Find where the given text appears and provide that cell's center as [x, y] coordinate. 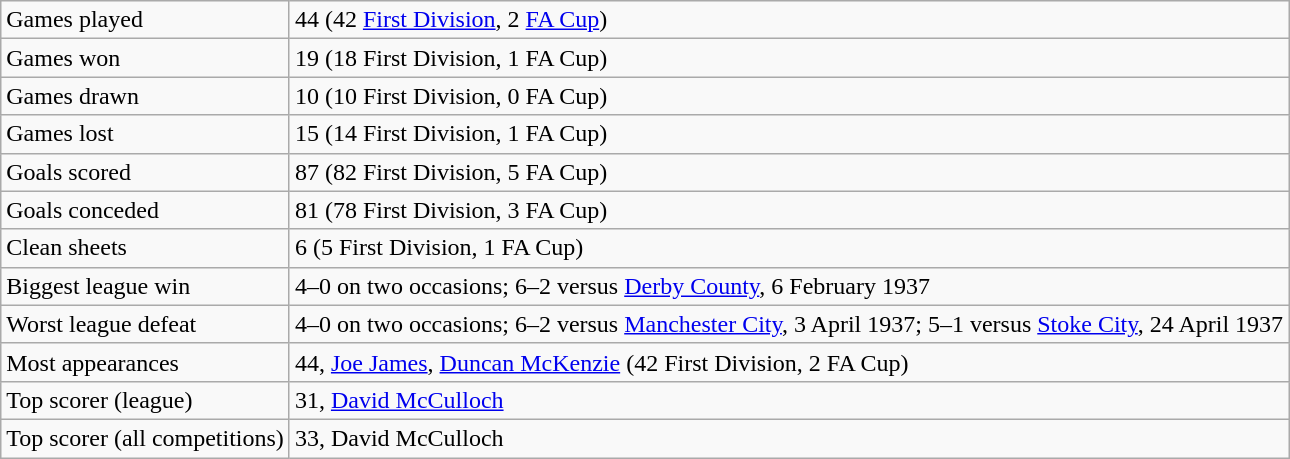
Biggest league win [146, 286]
44 (42 First Division, 2 FA Cup) [788, 20]
4–0 on two occasions; 6–2 versus Derby County, 6 February 1937 [788, 286]
87 (82 First Division, 5 FA Cup) [788, 172]
Worst league defeat [146, 324]
Clean sheets [146, 248]
81 (78 First Division, 3 FA Cup) [788, 210]
19 (18 First Division, 1 FA Cup) [788, 58]
Top scorer (all competitions) [146, 438]
15 (14 First Division, 1 FA Cup) [788, 134]
10 (10 First Division, 0 FA Cup) [788, 96]
31, David McCulloch [788, 400]
4–0 on two occasions; 6–2 versus Manchester City, 3 April 1937; 5–1 versus Stoke City, 24 April 1937 [788, 324]
44, Joe James, Duncan McKenzie (42 First Division, 2 FA Cup) [788, 362]
6 (5 First Division, 1 FA Cup) [788, 248]
Games played [146, 20]
33, David McCulloch [788, 438]
Games drawn [146, 96]
Games lost [146, 134]
Goals scored [146, 172]
Games won [146, 58]
Goals conceded [146, 210]
Top scorer (league) [146, 400]
Most appearances [146, 362]
